Scan for the cell matching the given text and deliver its [x, y] coordinate at center. 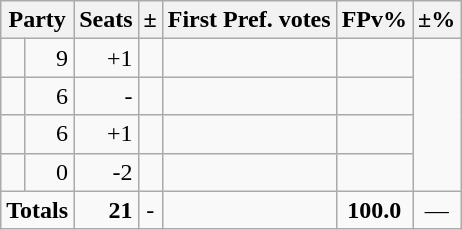
21 [106, 210]
±% [437, 20]
FPv% [374, 20]
0 [48, 172]
-2 [106, 172]
± [150, 20]
9 [48, 58]
Party [38, 20]
Seats [106, 20]
100.0 [374, 210]
Totals [38, 210]
— [437, 210]
First Pref. votes [249, 20]
